Capture the cell that displays the provided text and extract its [x, y] central coordinate. 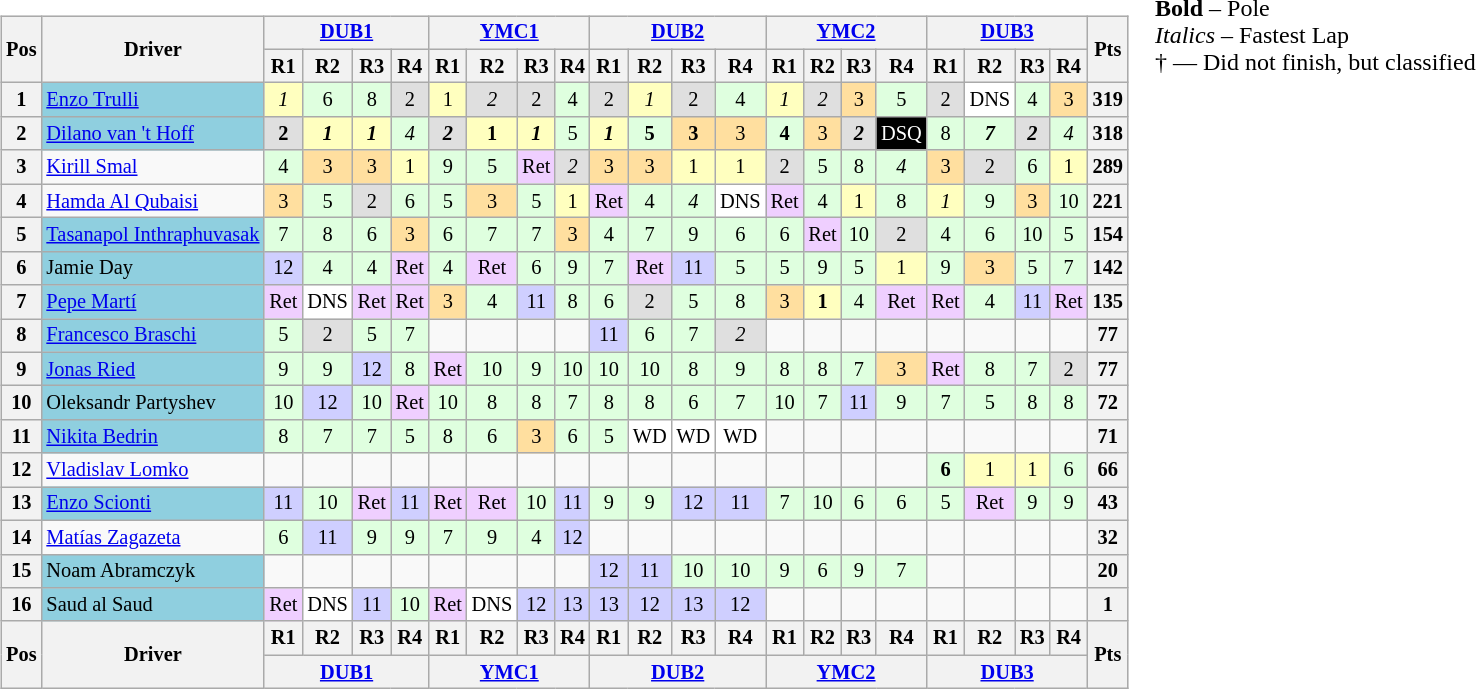
Jonas Ried [152, 369]
Dilano van 't Hoff [152, 134]
66 [1108, 470]
Pepe Martí [152, 302]
Noam Abramczyk [152, 571]
318 [1108, 134]
DSQ [901, 134]
Saud al Saud [152, 605]
289 [1108, 167]
71 [1108, 437]
Hamda Al Qubaisi [152, 201]
15 [21, 571]
Tasanapol Inthraphuvasak [152, 235]
Nikita Bedrin [152, 437]
Enzo Trulli [152, 100]
32 [1108, 537]
43 [1108, 504]
20 [1108, 571]
142 [1108, 268]
Vladislav Lomko [152, 470]
16 [21, 605]
221 [1108, 201]
Francesco Braschi [152, 336]
Kirill Smal [152, 167]
Matías Zagazeta [152, 537]
135 [1108, 302]
Jamie Day [152, 268]
Enzo Scionti [152, 504]
154 [1108, 235]
319 [1108, 100]
72 [1108, 403]
14 [21, 537]
Oleksandr Partyshev [152, 403]
